Return (x, y) of the center of cell containing provided text 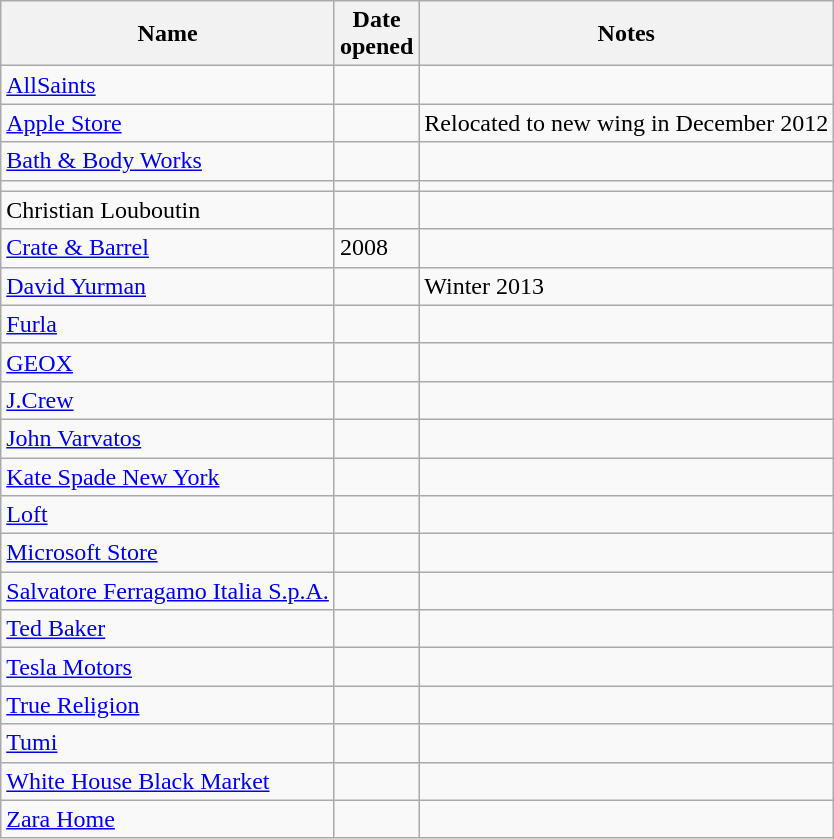
Furla (168, 324)
David Yurman (168, 286)
Zara Home (168, 819)
Loft (168, 515)
Microsoft Store (168, 553)
Kate Spade New York (168, 477)
Name (168, 34)
Christian Louboutin (168, 210)
Ted Baker (168, 629)
AllSaints (168, 85)
Tumi (168, 743)
Relocated to new wing in December 2012 (626, 123)
Winter 2013 (626, 286)
Apple Store (168, 123)
John Varvatos (168, 438)
Tesla Motors (168, 667)
J.Crew (168, 400)
True Religion (168, 705)
2008 (376, 248)
Salvatore Ferragamo Italia S.p.A. (168, 591)
GEOX (168, 362)
White House Black Market (168, 781)
Notes (626, 34)
Dateopened (376, 34)
Crate & Barrel (168, 248)
Bath & Body Works (168, 161)
